Capture the cell that displays the provided text and extract its (X, Y) central coordinate. 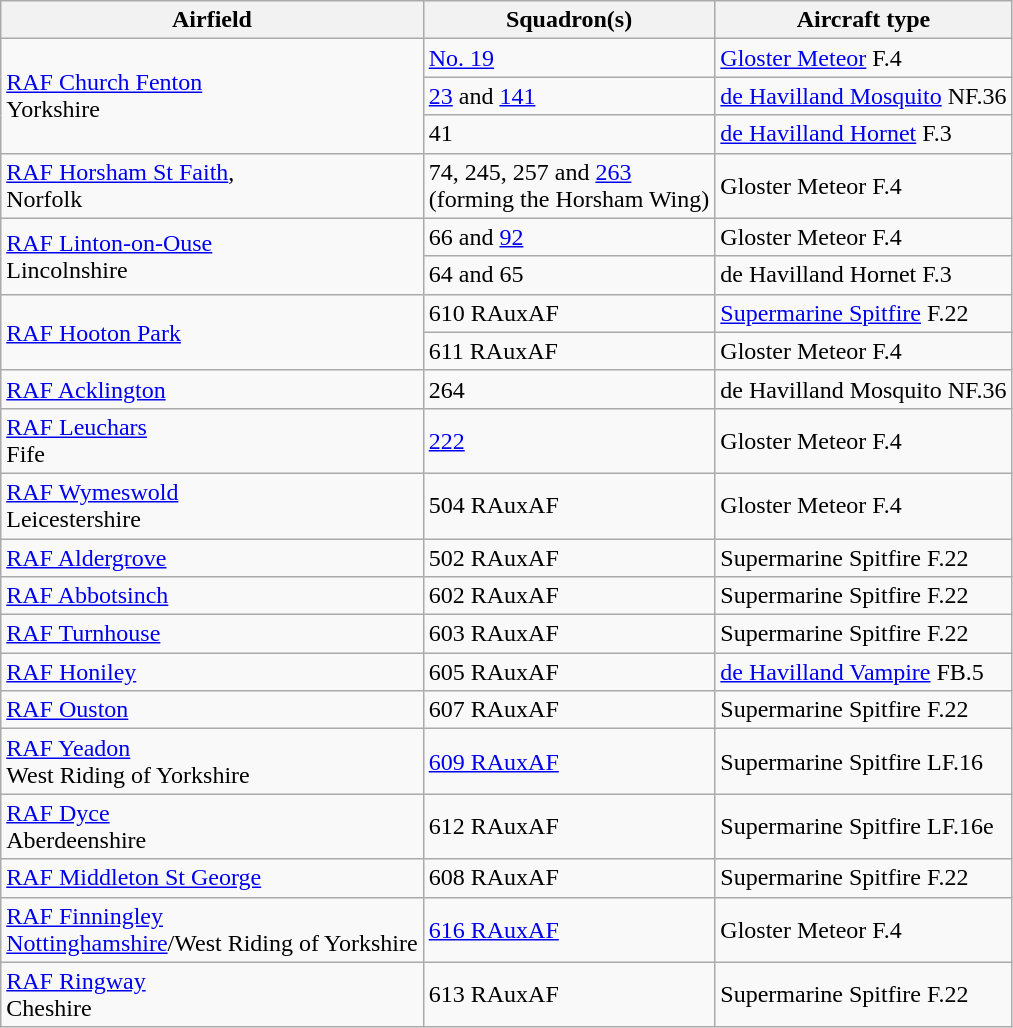
613 RAuxAF (569, 994)
RAF Acklington (212, 389)
602 RAuxAF (569, 596)
RAF FinningleyNottinghamshire/West Riding of Yorkshire (212, 930)
RAF Aldergrove (212, 557)
RAF Middleton St George (212, 878)
RAF Honiley (212, 672)
41 (569, 134)
64 and 65 (569, 275)
612 RAuxAF (569, 826)
RAF LeucharsFife (212, 440)
RAF DyceAberdeenshire (212, 826)
Supermarine Spitfire LF.16 (864, 762)
603 RAuxAF (569, 634)
504 RAuxAF (569, 506)
No. 19 (569, 58)
Aircraft type (864, 20)
Squadron(s) (569, 20)
RAF Hooton Park (212, 332)
23 and 141 (569, 96)
264 (569, 389)
610 RAuxAF (569, 313)
RAF YeadonWest Riding of Yorkshire (212, 762)
de Havilland Vampire FB.5 (864, 672)
222 (569, 440)
Airfield (212, 20)
RAF Horsham St Faith,Norfolk (212, 186)
Supermarine Spitfire LF.16e (864, 826)
609 RAuxAF (569, 762)
RAF Abbotsinch (212, 596)
611 RAuxAF (569, 351)
RAF Turnhouse (212, 634)
RAF RingwayCheshire (212, 994)
RAF WymeswoldLeicestershire (212, 506)
RAF Ouston (212, 710)
607 RAuxAF (569, 710)
616 RAuxAF (569, 930)
74, 245, 257 and 263(forming the Horsham Wing) (569, 186)
608 RAuxAF (569, 878)
605 RAuxAF (569, 672)
502 RAuxAF (569, 557)
RAF Church FentonYorkshire (212, 96)
66 and 92 (569, 237)
RAF Linton-on-OuseLincolnshire (212, 256)
